Scan for the cell matching the given text and deliver its (x, y) coordinate at center. 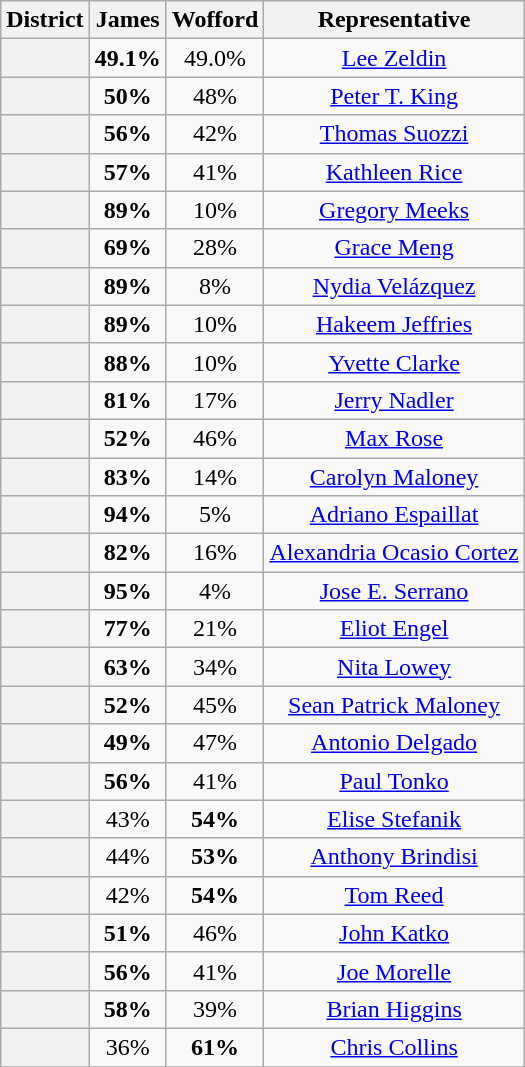
4% (215, 591)
49.0% (215, 58)
Gregory Meeks (394, 210)
Brian Higgins (394, 1009)
82% (128, 553)
83% (128, 477)
47% (215, 743)
Kathleen Rice (394, 172)
Jerry Nadler (394, 400)
John Katko (394, 933)
39% (215, 1009)
Eliot Engel (394, 629)
James (128, 20)
Alexandria Ocasio Cortez (394, 553)
28% (215, 248)
50% (128, 96)
36% (128, 1047)
8% (215, 286)
88% (128, 362)
94% (128, 515)
48% (215, 96)
Elise Stefanik (394, 819)
57% (128, 172)
Chris Collins (394, 1047)
Joe Morelle (394, 971)
69% (128, 248)
Wofford (215, 20)
Grace Meng (394, 248)
63% (128, 667)
95% (128, 591)
49% (128, 743)
77% (128, 629)
Jose E. Serrano (394, 591)
81% (128, 400)
Paul Tonko (394, 781)
21% (215, 629)
Hakeem Jeffries (394, 324)
17% (215, 400)
Yvette Clarke (394, 362)
45% (215, 705)
5% (215, 515)
Nydia Velázquez (394, 286)
Tom Reed (394, 895)
Lee Zeldin (394, 58)
58% (128, 1009)
16% (215, 553)
61% (215, 1047)
Antonio Delgado (394, 743)
Sean Patrick Maloney (394, 705)
51% (128, 933)
44% (128, 857)
43% (128, 819)
Peter T. King (394, 96)
53% (215, 857)
49.1% (128, 58)
Max Rose (394, 438)
District (45, 20)
Nita Lowey (394, 667)
Representative (394, 20)
Anthony Brindisi (394, 857)
Thomas Suozzi (394, 134)
14% (215, 477)
34% (215, 667)
Carolyn Maloney (394, 477)
Adriano Espaillat (394, 515)
